Return [x, y] of the center of cell containing provided text 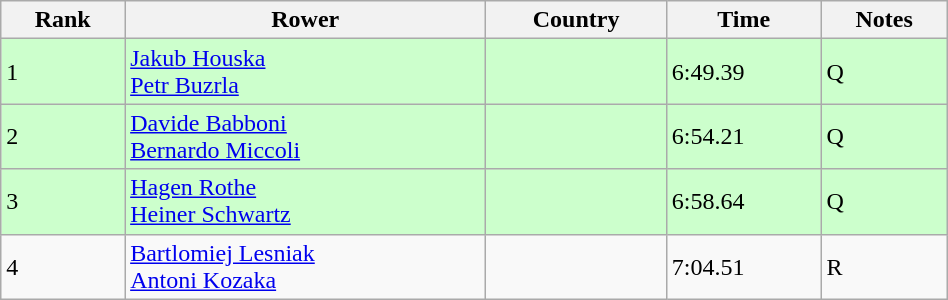
Hagen RotheHeiner Schwartz [306, 202]
6:58.64 [744, 202]
3 [63, 202]
Country [576, 20]
6:49.39 [744, 72]
Rower [306, 20]
1 [63, 72]
Bartlomiej LesniakAntoni Kozaka [306, 266]
Davide BabboniBernardo Miccoli [306, 136]
2 [63, 136]
7:04.51 [744, 266]
6:54.21 [744, 136]
R [884, 266]
4 [63, 266]
Rank [63, 20]
Jakub HouskaPetr Buzrla [306, 72]
Notes [884, 20]
Time [744, 20]
